Scan for the cell matching the given text and deliver its [X, Y] coordinate at center. 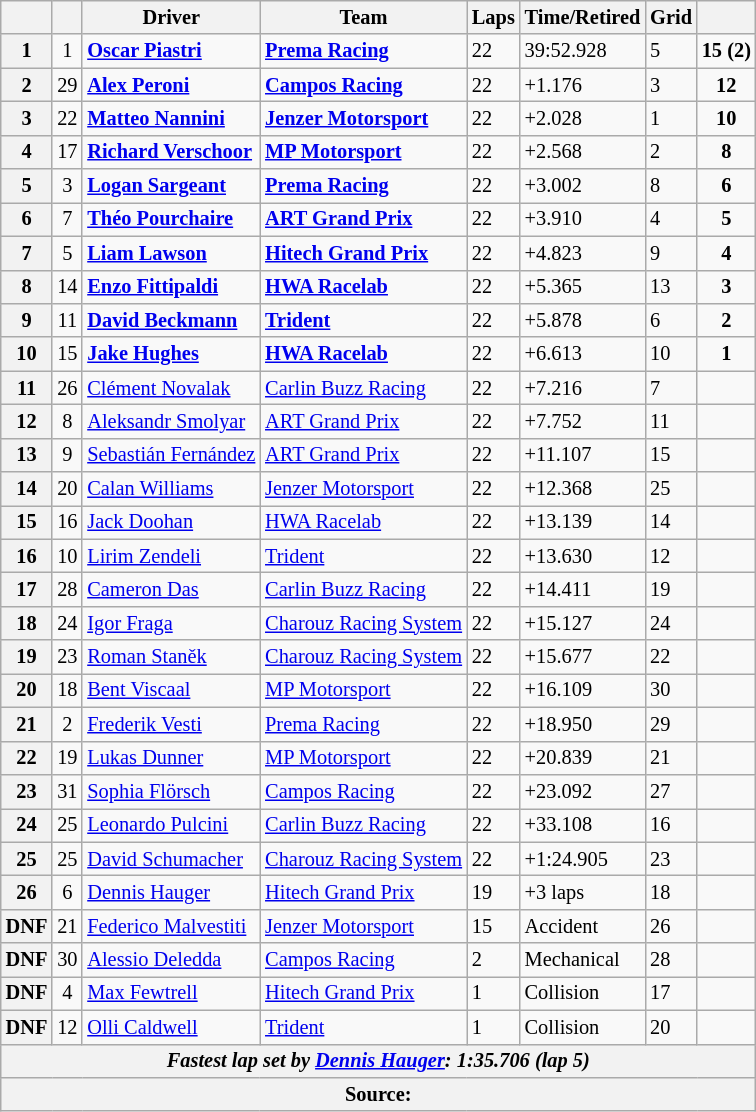
Lirim Zendeli [171, 556]
Max Fewtrell [171, 993]
+13.139 [583, 522]
+14.411 [583, 589]
Matteo Nannini [171, 118]
Alessio Deledda [171, 960]
+1:24.905 [583, 859]
Jack Doohan [171, 522]
+3.002 [583, 186]
Federico Malvestiti [171, 926]
+7.752 [583, 421]
+2.568 [583, 152]
Théo Pourchaire [171, 219]
Driver [171, 17]
+12.368 [583, 489]
+5.878 [583, 320]
Time/Retired [583, 17]
Sophia Flörsch [171, 791]
+4.823 [583, 253]
Bent Viscaal [171, 690]
Igor Fraga [171, 623]
+3 laps [583, 892]
Frederik Vesti [171, 724]
Leonardo Pulcini [171, 825]
Calan Williams [171, 489]
Oscar Piastri [171, 51]
David Schumacher [171, 859]
Source: [378, 1094]
Alex Peroni [171, 85]
Enzo Fittipaldi [171, 287]
+2.028 [583, 118]
+20.839 [583, 758]
Clément Novalak [171, 388]
Grid [671, 17]
Lukas Dunner [171, 758]
+13.630 [583, 556]
+3.910 [583, 219]
+16.109 [583, 690]
31 [67, 791]
+11.107 [583, 455]
+23.092 [583, 791]
39:52.928 [583, 51]
+5.365 [583, 287]
Sebastián Fernández [171, 455]
Roman Staněk [171, 657]
Richard Verschoor [171, 152]
+6.613 [583, 354]
Mechanical [583, 960]
Laps [494, 17]
Dennis Hauger [171, 892]
Aleksandr Smolyar [171, 421]
+15.677 [583, 657]
Jake Hughes [171, 354]
+18.950 [583, 724]
+33.108 [583, 825]
Accident [583, 926]
Olli Caldwell [171, 1027]
+7.216 [583, 388]
+15.127 [583, 623]
15 (2) [726, 51]
+1.176 [583, 85]
Fastest lap set by Dennis Hauger: 1:35.706 (lap 5) [378, 1061]
Cameron Das [171, 589]
27 [671, 791]
Team [364, 17]
Liam Lawson [171, 253]
David Beckmann [171, 320]
Logan Sargeant [171, 186]
